Scan for the cell matching the given text and deliver its (x, y) coordinate at center. 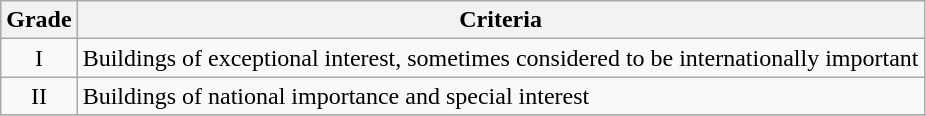
Buildings of national importance and special interest (500, 96)
Criteria (500, 20)
Buildings of exceptional interest, sometimes considered to be internationally important (500, 58)
Grade (39, 20)
II (39, 96)
I (39, 58)
